Capture the cell that displays the provided text and extract its (X, Y) central coordinate. 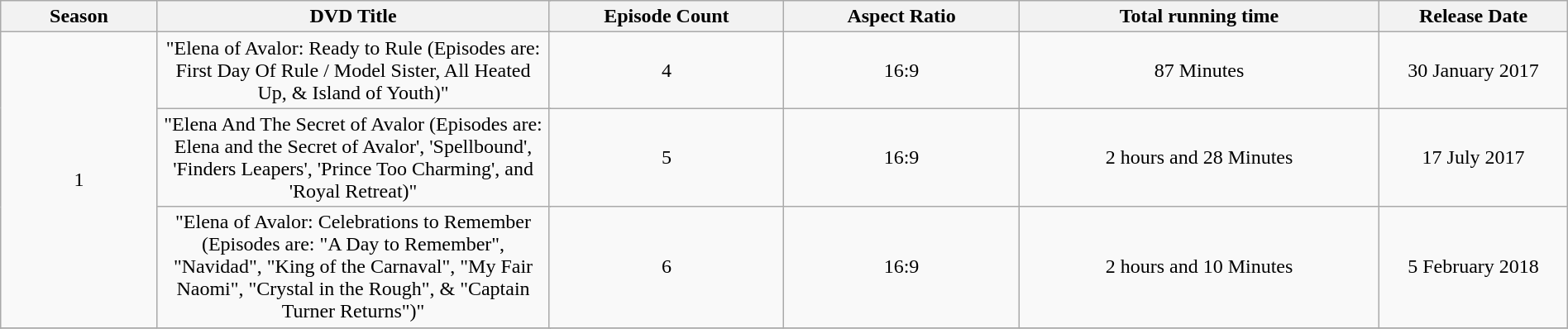
"Elena of Avalor: Ready to Rule (Episodes are: First Day Of Rule / Model Sister, All Heated Up, & Island of Youth)" (353, 70)
Episode Count (667, 17)
4 (667, 70)
30 January 2017 (1474, 70)
Total running time (1199, 17)
2 hours and 10 Minutes (1199, 267)
Season (79, 17)
87 Minutes (1199, 70)
5 (667, 157)
17 July 2017 (1474, 157)
Aspect Ratio (901, 17)
5 February 2018 (1474, 267)
Release Date (1474, 17)
2 hours and 28 Minutes (1199, 157)
DVD Title (353, 17)
6 (667, 267)
1 (79, 180)
